Scan for the cell matching the given text and deliver its [X, Y] coordinate at center. 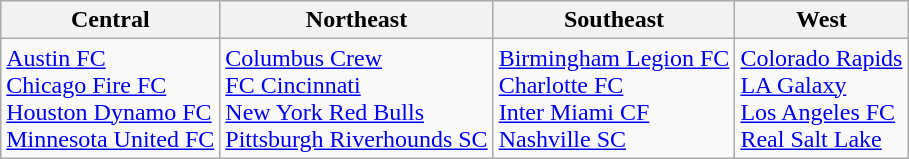
Southeast [614, 20]
Colorado Rapids LA Galaxy Los Angeles FC Real Salt Lake [822, 98]
Northeast [356, 20]
Columbus Crew FC Cincinnati New York Red Bulls Pittsburgh Riverhounds SC [356, 98]
Austin FC Chicago Fire FC Houston Dynamo FC Minnesota United FC [110, 98]
Birmingham Legion FC Charlotte FC Inter Miami CF Nashville SC [614, 98]
Central [110, 20]
West [822, 20]
